Provide the [x, y] coordinate of the cell's center where the given text is located.  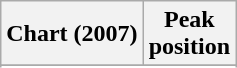
Chart (2007) [72, 34]
Peakposition [189, 34]
